Determine the [x, y] coordinate at the center of the cell enclosing the given text.  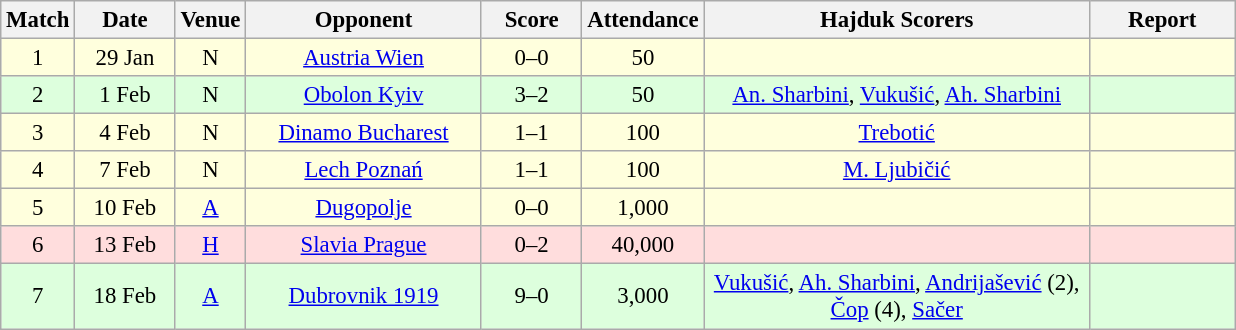
Opponent [364, 20]
Match [38, 20]
3–2 [532, 95]
An. Sharbini, Vukušić, Ah. Sharbini [897, 95]
4 [38, 170]
3,000 [643, 296]
H [210, 245]
18 Feb [126, 296]
1 Feb [126, 95]
Austria Wien [364, 58]
4 Feb [126, 133]
5 [38, 208]
3 [38, 133]
10 Feb [126, 208]
Dubrovnik 1919 [364, 296]
Venue [210, 20]
Slavia Prague [364, 245]
9–0 [532, 296]
Trebotić [897, 133]
Score [532, 20]
40,000 [643, 245]
6 [38, 245]
Obolon Kyiv [364, 95]
0–2 [532, 245]
2 [38, 95]
Report [1162, 20]
M. Ljubičić [897, 170]
29 Jan [126, 58]
Date [126, 20]
Dugopolje [364, 208]
Dinamo Bucharest [364, 133]
1 [38, 58]
7 Feb [126, 170]
Vukušić, Ah. Sharbini, Andrijašević (2), Čop (4), Sačer [897, 296]
13 Feb [126, 245]
Hajduk Scorers [897, 20]
1,000 [643, 208]
7 [38, 296]
Attendance [643, 20]
Lech Poznań [364, 170]
